Pinpoint the cell where the given text exists, returning its [X, Y] midpoint coordinate. 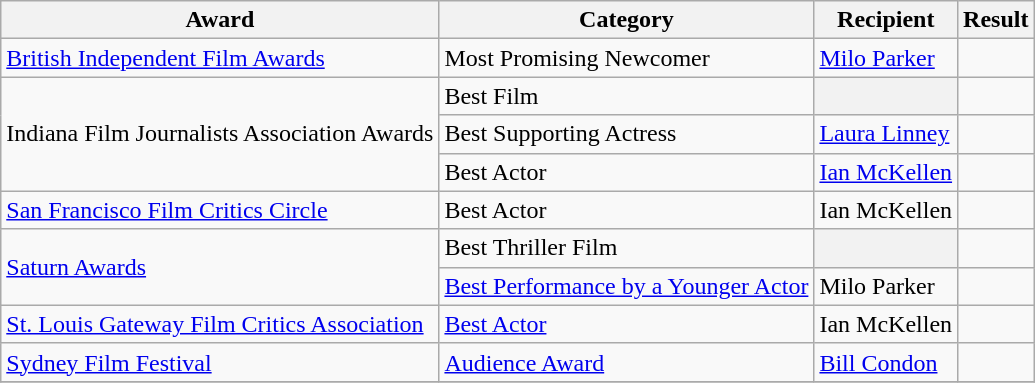
Category [626, 20]
Laura Linney [886, 134]
Best Performance by a Younger Actor [626, 286]
Recipient [886, 20]
Saturn Awards [220, 267]
Bill Condon [886, 362]
Best Thriller Film [626, 248]
Audience Award [626, 362]
Best Film [626, 96]
Best Supporting Actress [626, 134]
Sydney Film Festival [220, 362]
British Independent Film Awards [220, 58]
Indiana Film Journalists Association Awards [220, 134]
Most Promising Newcomer [626, 58]
Result [996, 20]
Award [220, 20]
San Francisco Film Critics Circle [220, 210]
St. Louis Gateway Film Critics Association [220, 324]
